Find where the given text appears and provide that cell's center as [x, y] coordinate. 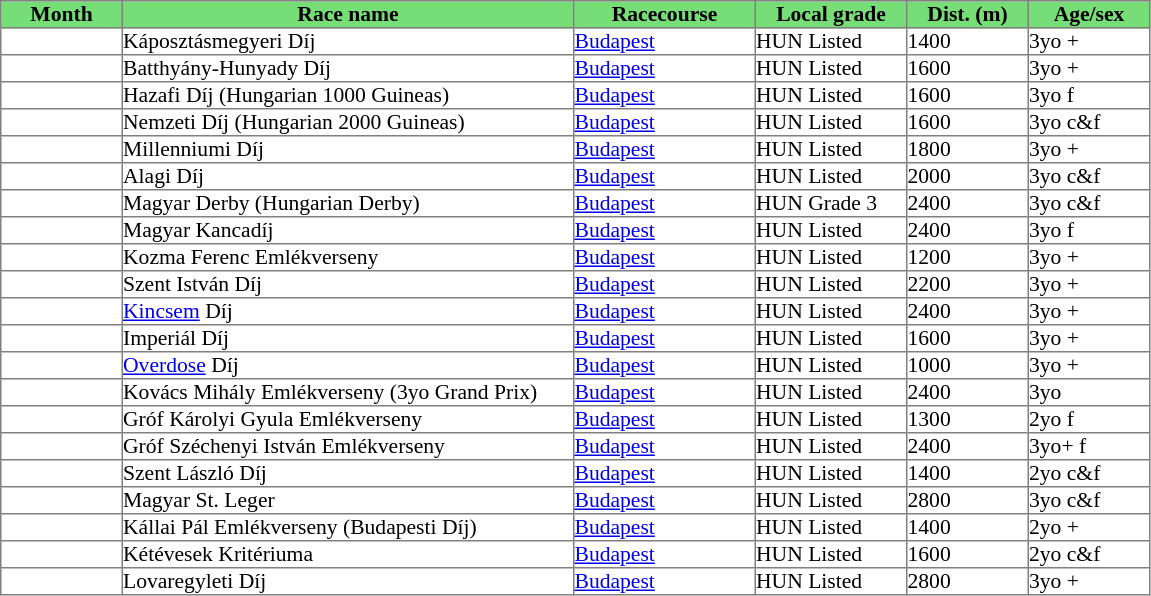
Millenniumi Díj [348, 150]
Overdose Díj [348, 366]
Kétévesek Kritériuma [348, 554]
Imperiál Díj [348, 338]
Batthyány-Hunyady Díj [348, 68]
Hazafi Díj (Hungarian 1000 Guineas) [348, 96]
2yo f [1089, 420]
Kincsem Díj [348, 312]
Nemzeti Díj (Hungarian 2000 Guineas) [348, 122]
3yo+ f [1089, 446]
Magyar Derby (Hungarian Derby) [348, 204]
1000 [968, 366]
Lovaregyleti Díj [348, 582]
Gróf Károlyi Gyula Emlékverseny [348, 420]
2200 [968, 284]
Magyar Kancadíj [348, 230]
Gróf Széchenyi István Emlékverseny [348, 446]
Szent István Díj [348, 284]
Alagi Díj [348, 176]
3yo [1089, 392]
Szent László Díj [348, 474]
1300 [968, 420]
1200 [968, 258]
Kállai Pál Emlékverseny (Budapesti Díj) [348, 528]
Month [62, 14]
Káposztásmegyeri Díj [348, 42]
Racecourse [665, 14]
Dist. (m) [968, 14]
Age/sex [1089, 14]
Race name [348, 14]
1800 [968, 150]
2000 [968, 176]
Local grade [831, 14]
HUN Grade 3 [831, 204]
Kovács Mihály Emlékverseny (3yo Grand Prix) [348, 392]
Magyar St. Leger [348, 500]
2yo + [1089, 528]
Kozma Ferenc Emlékverseny [348, 258]
